Return [X, Y] of the center of cell containing provided text 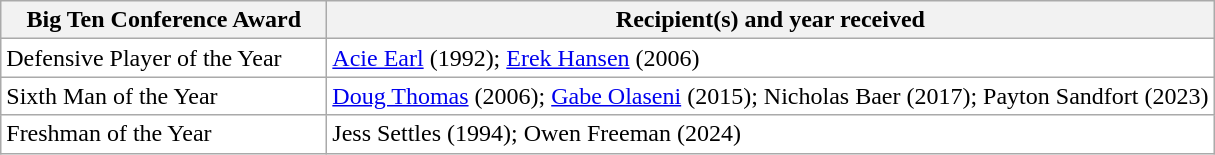
Acie Earl (1992); Erek Hansen (2006) [770, 58]
Defensive Player of the Year [164, 58]
Recipient(s) and year received [770, 20]
Big Ten Conference Award [164, 20]
Doug Thomas (2006); Gabe Olaseni (2015); Nicholas Baer (2017); Payton Sandfort (2023) [770, 96]
Freshman of the Year [164, 134]
Sixth Man of the Year [164, 96]
Jess Settles (1994); Owen Freeman (2024) [770, 134]
